Pinpoint the cell where the given text exists, returning its (x, y) midpoint coordinate. 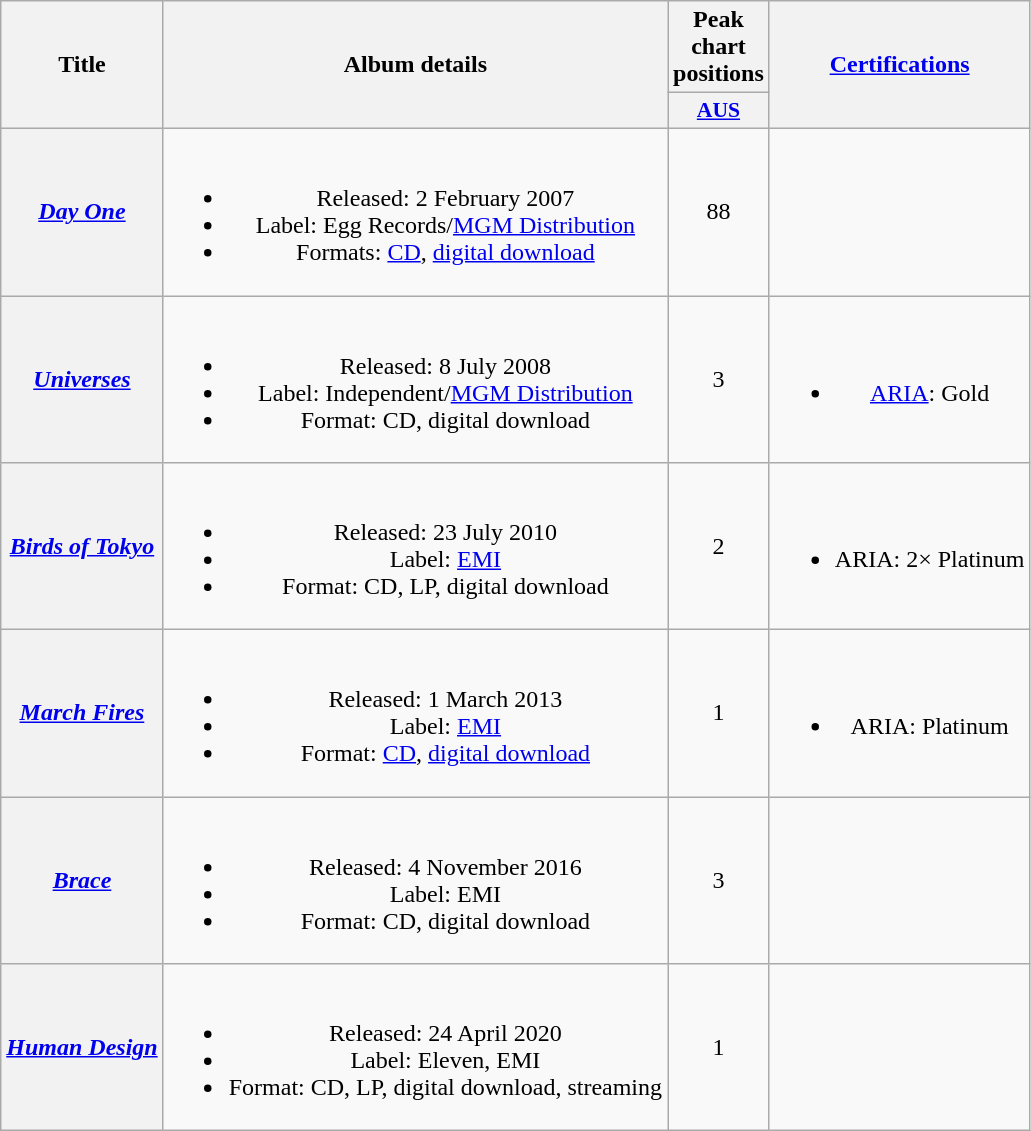
Released: 24 April 2020Label: Eleven, EMIFormat: CD, LP, digital download, streaming (415, 1048)
Birds of Tokyo (82, 546)
Universes (82, 380)
Released: 2 February 2007Label: Egg Records/MGM DistributionFormats: CD, digital download (415, 212)
Released: 8 July 2008Label: Independent/MGM DistributionFormat: CD, digital download (415, 380)
ARIA: Gold (900, 380)
AUS (719, 111)
Day One (82, 212)
Released: 23 July 2010Label: EMIFormat: CD, LP, digital download (415, 546)
March Fires (82, 714)
Human Design (82, 1048)
Released: 1 March 2013Label: EMIFormat: CD, digital download (415, 714)
Peak chartpositions (719, 47)
ARIA: Platinum (900, 714)
Title (82, 65)
Certifications (900, 65)
ARIA: 2× Platinum (900, 546)
Released: 4 November 2016Label: EMIFormat: CD, digital download (415, 880)
Brace (82, 880)
Album details (415, 65)
88 (719, 212)
2 (719, 546)
